Search for the cell housing the specified text and yield its (x, y) center coordinate. 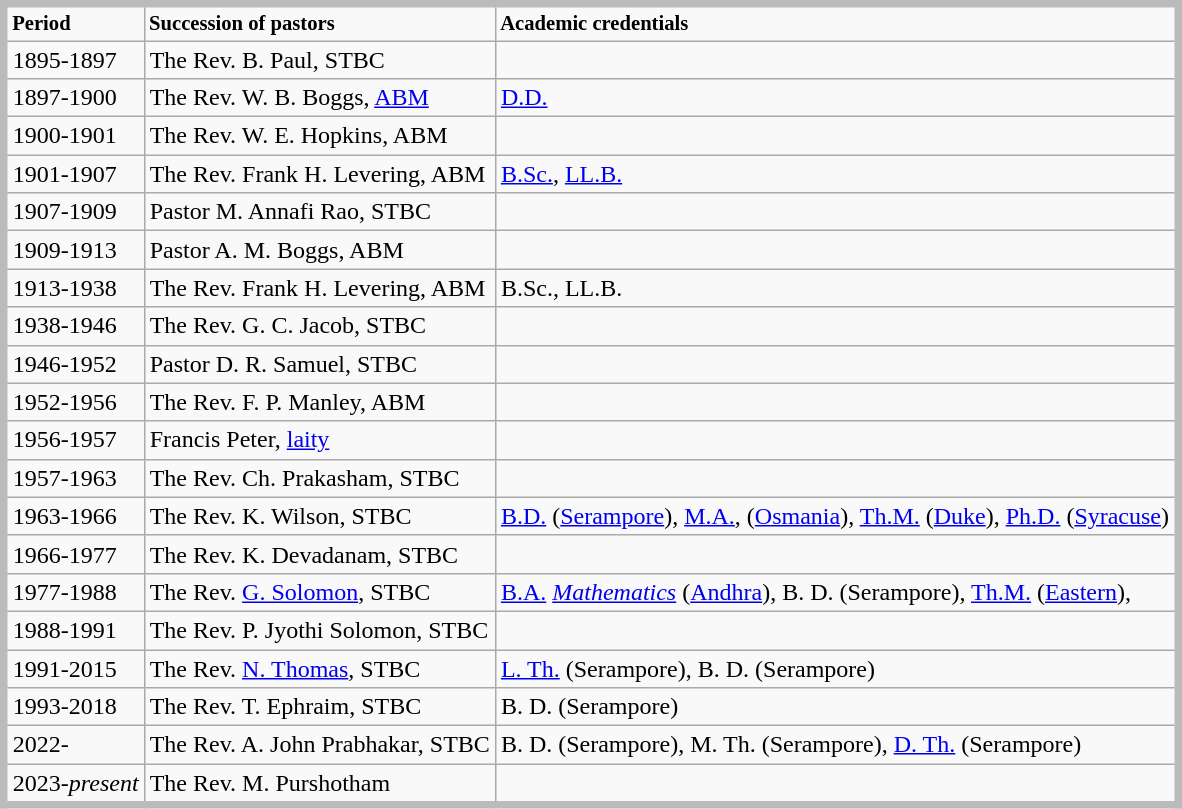
2022- (74, 745)
1957-1963 (74, 479)
1956-1957 (74, 440)
1966-1977 (74, 555)
The Rev. N. Thomas, STBC (320, 669)
The Rev. Ch. Prakasham, STBC (320, 479)
1952-1956 (74, 402)
1963-1966 (74, 517)
1913-1938 (74, 288)
The Rev. T. Ephraim, STBC (320, 707)
Pastor A. M. Boggs, ABM (320, 250)
B. D. (Serampore) (836, 707)
Academic credentials (836, 22)
D.D. (836, 98)
The Rev. B. Paul, STBC (320, 60)
1901-1907 (74, 174)
Period (74, 22)
B. D. (Serampore), M. Th. (Serampore), D. Th. (Serampore) (836, 745)
The Rev. G. C. Jacob, STBC (320, 326)
B.A. Mathematics (Andhra), B. D. (Serampore), Th.M. (Eastern), (836, 593)
1897-1900 (74, 98)
1993-2018 (74, 707)
1900-1901 (74, 136)
1909-1913 (74, 250)
The Rev. W. E. Hopkins, ABM (320, 136)
Pastor M. Annafi Rao, STBC (320, 212)
2023-present (74, 784)
1988-1991 (74, 631)
The Rev. G. Solomon, STBC (320, 593)
The Rev. K. Devadanam, STBC (320, 555)
The Rev. A. John Prabhakar, STBC (320, 745)
The Rev. M. Purshotham (320, 784)
1907-1909 (74, 212)
L. Th. (Serampore), B. D. (Serampore) (836, 669)
Francis Peter, laity (320, 440)
The Rev. P. Jyothi Solomon, STBC (320, 631)
The Rev. K. Wilson, STBC (320, 517)
1895-1897 (74, 60)
B.D. (Serampore), M.A., (Osmania), Th.M. (Duke), Ph.D. (Syracuse) (836, 517)
1946-1952 (74, 364)
The Rev. F. P. Manley, ABM (320, 402)
Pastor D. R. Samuel, STBC (320, 364)
1938-1946 (74, 326)
1977-1988 (74, 593)
1991-2015 (74, 669)
The Rev. W. B. Boggs, ABM (320, 98)
Succession of pastors (320, 22)
